Locate the cell with the specified text and output its (X, Y) center coordinate. 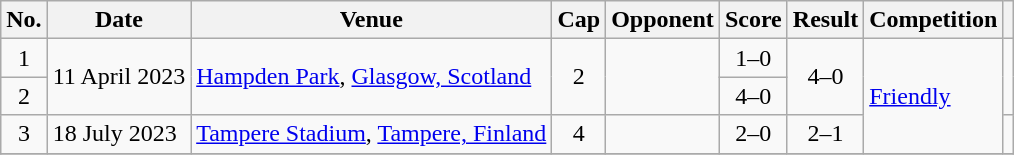
1 (24, 58)
Score (753, 20)
Friendly (934, 96)
Tampere Stadium, Tampere, Finland (372, 134)
Hampden Park, Glasgow, Scotland (372, 77)
18 July 2023 (119, 134)
11 April 2023 (119, 77)
Venue (372, 20)
No. (24, 20)
2–1 (825, 134)
Competition (934, 20)
1–0 (753, 58)
2–0 (753, 134)
3 (24, 134)
Result (825, 20)
Cap (579, 20)
Date (119, 20)
Opponent (663, 20)
4 (579, 134)
